Scan for the cell matching the given text and deliver its [X, Y] coordinate at center. 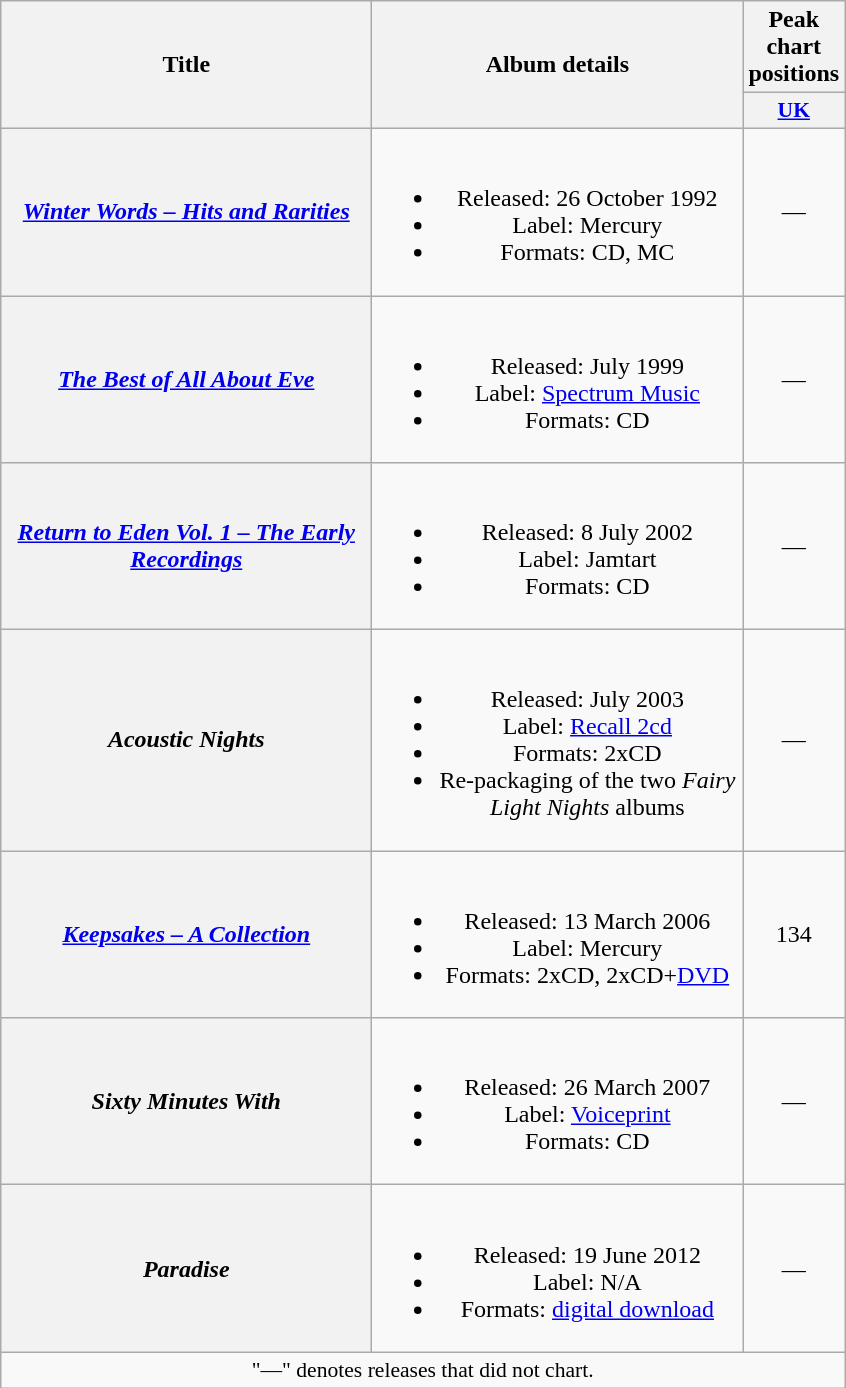
Keepsakes – A Collection [186, 934]
Peak chart positions [794, 47]
Released: 26 March 2007Label: VoiceprintFormats: CD [558, 1102]
Album details [558, 65]
Released: 19 June 2012Label: N/AFormats: digital download [558, 1268]
Acoustic Nights [186, 740]
Sixty Minutes With [186, 1102]
Released: July 2003Label: Recall 2cdFormats: 2xCDRe-packaging of the two Fairy Light Nights albums [558, 740]
Released: July 1999Label: Spectrum MusicFormats: CD [558, 380]
Paradise [186, 1268]
Title [186, 65]
Winter Words – Hits and Rarities [186, 212]
Released: 26 October 1992Label: MercuryFormats: CD, MC [558, 212]
Released: 13 March 2006Label: MercuryFormats: 2xCD, 2xCD+DVD [558, 934]
"—" denotes releases that did not chart. [423, 1370]
The Best of All About Eve [186, 380]
134 [794, 934]
UK [794, 111]
Released: 8 July 2002Label: JamtartFormats: CD [558, 546]
Return to Eden Vol. 1 – The Early Recordings [186, 546]
